Determine the (x, y) coordinate at the center of the cell enclosing the given text.  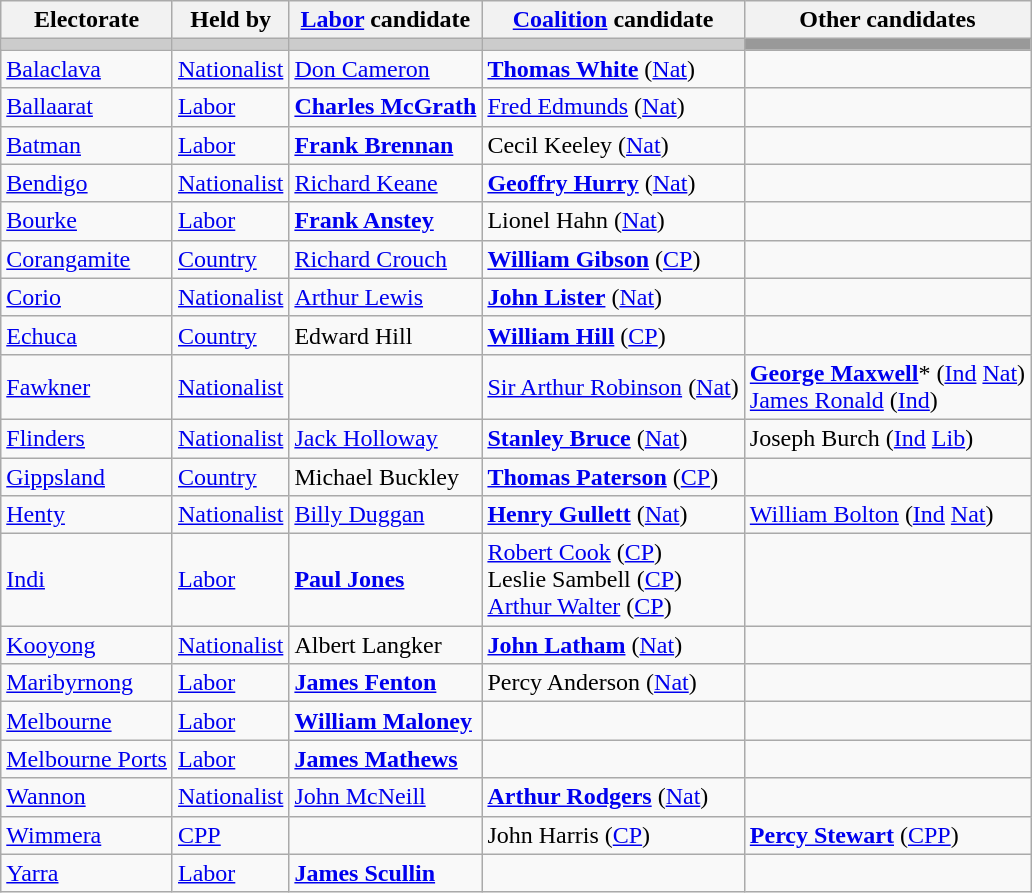
Edward Hill (386, 335)
Arthur Rodgers (Nat) (613, 797)
Jack Holloway (386, 438)
Lionel Hahn (Nat) (613, 221)
Sir Arthur Robinson (Nat) (613, 386)
John Harris (CP) (613, 835)
Cecil Keeley (Nat) (613, 145)
Fred Edmunds (Nat) (613, 107)
Henty (87, 515)
Echuca (87, 335)
Melbourne (87, 721)
Albert Langker (386, 645)
William Gibson (CP) (613, 259)
Batman (87, 145)
Gippsland (87, 477)
John Latham (Nat) (613, 645)
James Mathews (386, 759)
Melbourne Ports (87, 759)
John McNeill (386, 797)
William Bolton (Ind Nat) (887, 515)
Don Cameron (386, 69)
Ballaarat (87, 107)
Electorate (87, 20)
Other candidates (887, 20)
Bourke (87, 221)
William Hill (CP) (613, 335)
CPP (230, 835)
Richard Keane (386, 183)
Arthur Lewis (386, 297)
Balaclava (87, 69)
Maribyrnong (87, 683)
Kooyong (87, 645)
William Maloney (386, 721)
Michael Buckley (386, 477)
Indi (87, 580)
Charles McGrath (386, 107)
Stanley Bruce (Nat) (613, 438)
James Fenton (386, 683)
Percy Stewart (CPP) (887, 835)
John Lister (Nat) (613, 297)
Corangamite (87, 259)
Wimmera (87, 835)
Held by (230, 20)
Billy Duggan (386, 515)
Richard Crouch (386, 259)
Corio (87, 297)
Joseph Burch (Ind Lib) (887, 438)
Frank Anstey (386, 221)
James Scullin (386, 873)
Paul Jones (386, 580)
Robert Cook (CP)Leslie Sambell (CP)Arthur Walter (CP) (613, 580)
Thomas Paterson (CP) (613, 477)
Geoffry Hurry (Nat) (613, 183)
Wannon (87, 797)
George Maxwell* (Ind Nat)James Ronald (Ind) (887, 386)
Coalition candidate (613, 20)
Frank Brennan (386, 145)
Thomas White (Nat) (613, 69)
Henry Gullett (Nat) (613, 515)
Fawkner (87, 386)
Labor candidate (386, 20)
Flinders (87, 438)
Percy Anderson (Nat) (613, 683)
Yarra (87, 873)
Bendigo (87, 183)
